For the text-containing cell, return its midpoint in (X, Y) coordinate format. 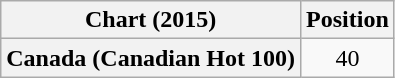
Position (348, 20)
40 (348, 58)
Chart (2015) (151, 20)
Canada (Canadian Hot 100) (151, 58)
